Capture the cell that displays the provided text and extract its (X, Y) central coordinate. 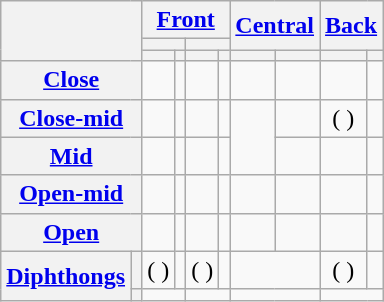
Close-mid (72, 118)
Central (275, 26)
Open-mid (72, 194)
Open (72, 232)
Close (72, 80)
Back (352, 26)
Front (186, 20)
Diphthongs (66, 276)
Mid (72, 156)
